Capture the cell that displays the provided text and extract its [x, y] central coordinate. 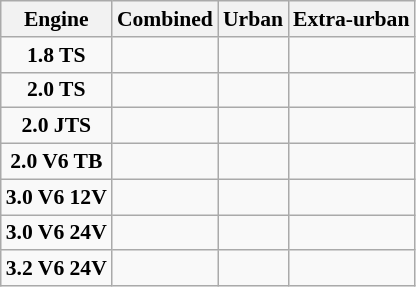
1.8 TS [56, 55]
2.0 V6 TB [56, 162]
3.2 V6 24V [56, 269]
2.0 TS [56, 90]
3.0 V6 24V [56, 233]
Urban [253, 19]
3.0 V6 12V [56, 197]
Extra-urban [351, 19]
2.0 JTS [56, 126]
Combined [165, 19]
Engine [56, 19]
